Detect which cell encompasses the target text, then output its [X, Y] center coordinate. 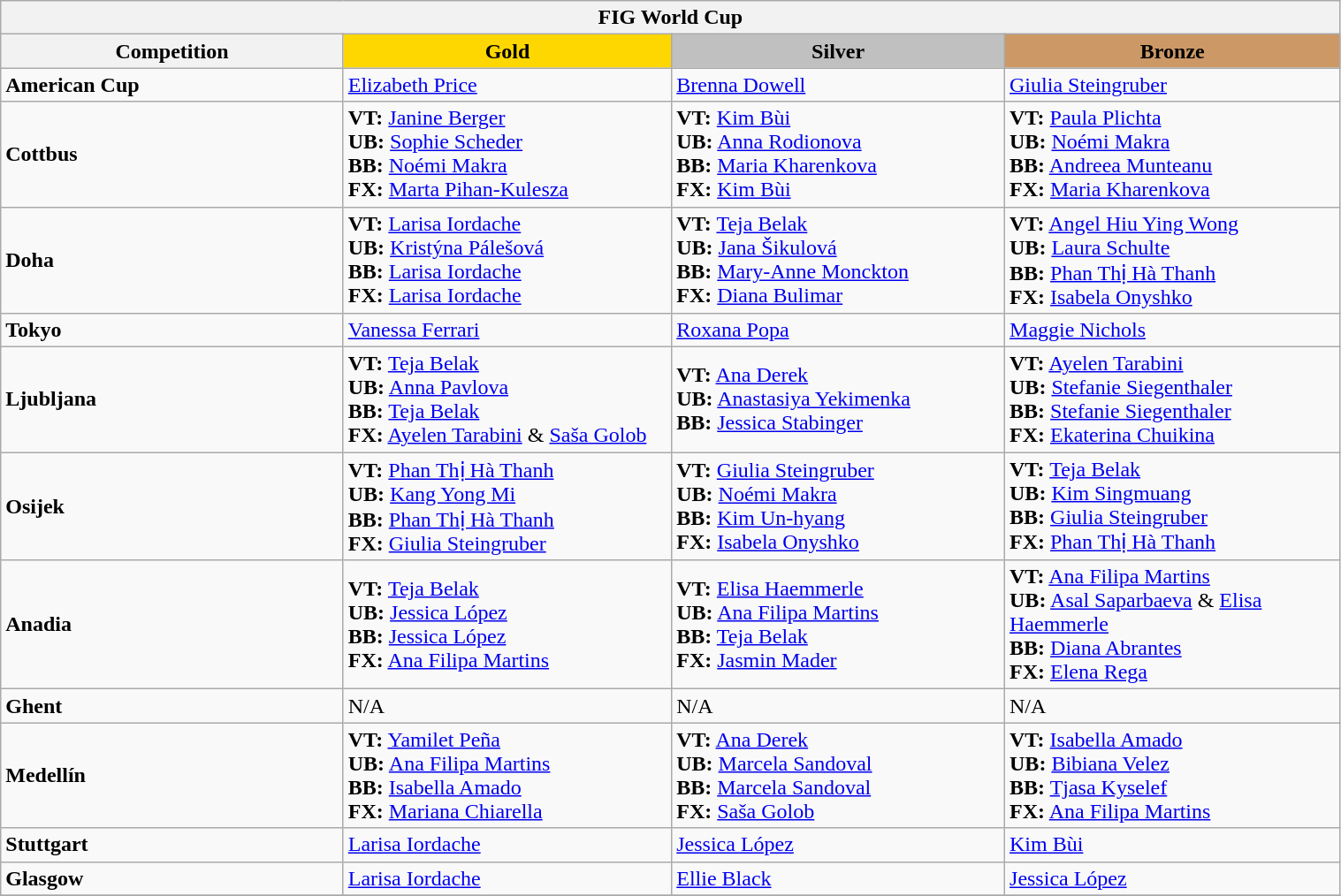
Doha [171, 260]
Bronze [1173, 51]
VT: Ana Derek UB: Anastasiya Yekimenka BB: Jessica Stabinger [838, 399]
Brenna Dowell [838, 85]
Roxana Popa [838, 330]
VT: Ayelen Tarabini UB: Stefanie Siegenthaler BB: Stefanie Siegenthaler FX: Ekaterina Chuikina [1173, 399]
Competition [171, 51]
Giulia Steingruber [1173, 85]
VT: Ana Derek UB: Marcela Sandoval BB: Marcela Sandoval FX: Saša Golob [838, 776]
Osijek [171, 506]
Glasgow [171, 878]
VT: Isabella Amado UB: Bibiana Velez BB: Tjasa Kyselef FX: Ana Filipa Martins [1173, 776]
Silver [838, 51]
VT: Larisa Iordache UB: Kristýna Pálešová BB: Larisa Iordache FX: Larisa Iordache [507, 260]
Kim Bùi [1173, 845]
VT: Teja Belak UB: Anna Pavlova BB: Teja Belak FX: Ayelen Tarabini & Saša Golob [507, 399]
FIG World Cup [670, 18]
VT: Phan Thị Hà Thanh UB: Kang Yong Mi BB: Phan Thị Hà Thanh FX: Giulia Steingruber [507, 506]
Anadia [171, 625]
VT: Yamilet Peña UB: Ana Filipa Martins BB: Isabella Amado FX: Mariana Chiarella [507, 776]
Stuttgart [171, 845]
Medellín [171, 776]
American Cup [171, 85]
Ljubljana [171, 399]
VT: Janine Berger UB: Sophie Scheder BB: Noémi Makra FX: Marta Pihan-Kulesza [507, 154]
Cottbus [171, 154]
VT: Elisa Haemmerle UB: Ana Filipa Martins BB: Teja Belak FX: Jasmin Mader [838, 625]
Elizabeth Price [507, 85]
Gold [507, 51]
VT: Kim Bùi UB: Anna Rodionova BB: Maria Kharenkova FX: Kim Bùi [838, 154]
Vanessa Ferrari [507, 330]
Ghent [171, 706]
VT: Paula Plichta UB: Noémi Makra BB: Andreea Munteanu FX: Maria Kharenkova [1173, 154]
VT: Angel Hiu Ying Wong UB: Laura Schulte BB: Phan Thị Hà Thanh FX: Isabela Onyshko [1173, 260]
VT: Teja Belak UB: Kim Singmuang BB: Giulia Steingruber FX: Phan Thị Hà Thanh [1173, 506]
Tokyo [171, 330]
VT: Giulia Steingruber UB: Noémi Makra BB: Kim Un-hyang FX: Isabela Onyshko [838, 506]
VT: Teja Belak UB: Jana Šikulová BB: Mary-Anne Monckton FX: Diana Bulimar [838, 260]
VT: Ana Filipa Martins UB: Asal Saparbaeva & Elisa Haemmerle BB: Diana Abrantes FX: Elena Rega [1173, 625]
Ellie Black [838, 878]
VT: Teja Belak UB: Jessica López BB: Jessica López FX: Ana Filipa Martins [507, 625]
Maggie Nichols [1173, 330]
